Provide the (x, y) coordinate of the cell's center where the given text is located.  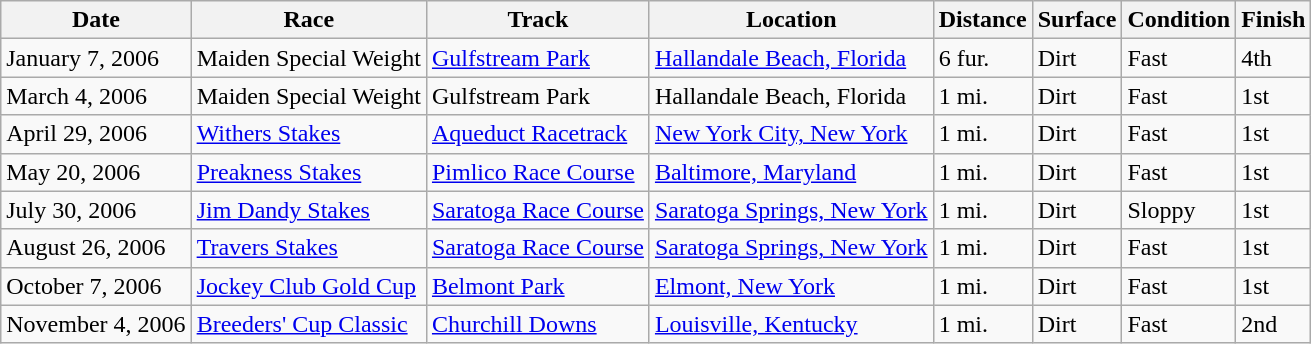
Finish (1274, 20)
March 4, 2006 (96, 96)
Distance (982, 20)
Aqueduct Racetrack (538, 134)
Track (538, 20)
Condition (1179, 20)
Breeders' Cup Classic (308, 324)
Belmont Park (538, 286)
Baltimore, Maryland (791, 172)
New York City, New York (791, 134)
2nd (1274, 324)
Surface (1077, 20)
August 26, 2006 (96, 248)
Pimlico Race Course (538, 172)
Jockey Club Gold Cup (308, 286)
Jim Dandy Stakes (308, 210)
Race (308, 20)
Date (96, 20)
Churchill Downs (538, 324)
April 29, 2006 (96, 134)
Travers Stakes (308, 248)
6 fur. (982, 58)
May 20, 2006 (96, 172)
Preakness Stakes (308, 172)
Location (791, 20)
Withers Stakes (308, 134)
Louisville, Kentucky (791, 324)
Elmont, New York (791, 286)
November 4, 2006 (96, 324)
October 7, 2006 (96, 286)
Sloppy (1179, 210)
July 30, 2006 (96, 210)
January 7, 2006 (96, 58)
4th (1274, 58)
